For the text-containing cell, return its midpoint in (X, Y) coordinate format. 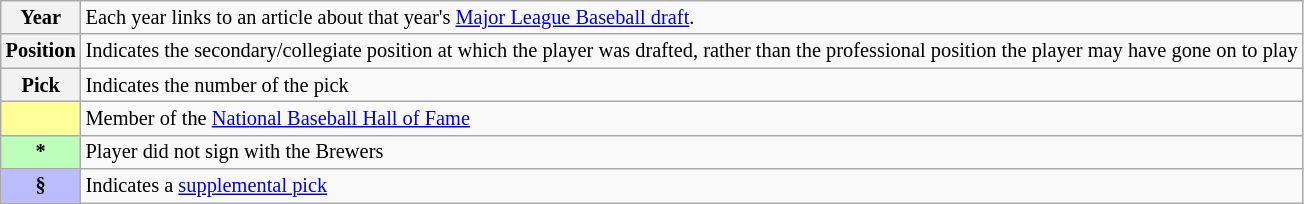
Indicates the number of the pick (692, 85)
Pick (41, 85)
* (41, 152)
Year (41, 17)
Member of the National Baseball Hall of Fame (692, 118)
Each year links to an article about that year's Major League Baseball draft. (692, 17)
§ (41, 186)
Player did not sign with the Brewers (692, 152)
Position (41, 51)
Indicates a supplemental pick (692, 186)
